Determine the (x, y) coordinate at the center of the cell enclosing the given text.  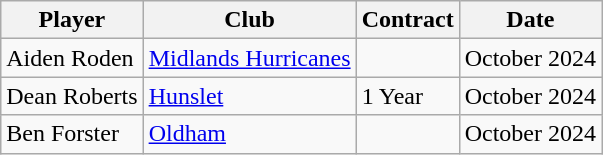
Aiden Roden (72, 58)
1 Year (408, 96)
Contract (408, 20)
Date (530, 20)
Midlands Hurricanes (250, 58)
Oldham (250, 134)
Club (250, 20)
Hunslet (250, 96)
Player (72, 20)
Ben Forster (72, 134)
Dean Roberts (72, 96)
